Return [X, Y] of the center of cell containing provided text 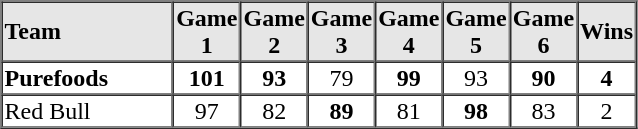
90 [544, 78]
82 [274, 110]
Game 4 [408, 32]
79 [342, 78]
Game 2 [274, 32]
Team [88, 32]
89 [342, 110]
97 [206, 110]
Red Bull [88, 110]
Purefoods [88, 78]
2 [606, 110]
Game 1 [206, 32]
101 [206, 78]
Game 3 [342, 32]
4 [606, 78]
Wins [606, 32]
81 [408, 110]
83 [544, 110]
99 [408, 78]
Game 6 [544, 32]
Game 5 [476, 32]
98 [476, 110]
